Pinpoint the cell where the given text exists, returning its (X, Y) midpoint coordinate. 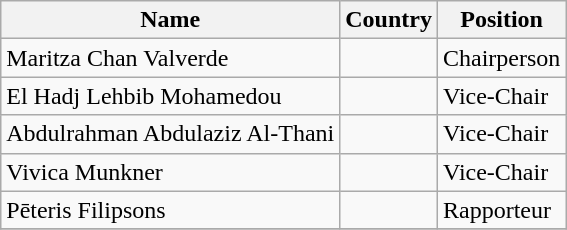
Rapporteur (501, 210)
Vivica Munkner (170, 172)
Chairperson (501, 58)
El Hadj Lehbib Mohamedou (170, 96)
Position (501, 20)
Name (170, 20)
Abdulrahman Abdulaziz Al-Thani (170, 134)
Maritza Chan Valverde (170, 58)
Pēteris Filipsons (170, 210)
Country (389, 20)
